Detect which cell encompasses the target text, then output its [X, Y] center coordinate. 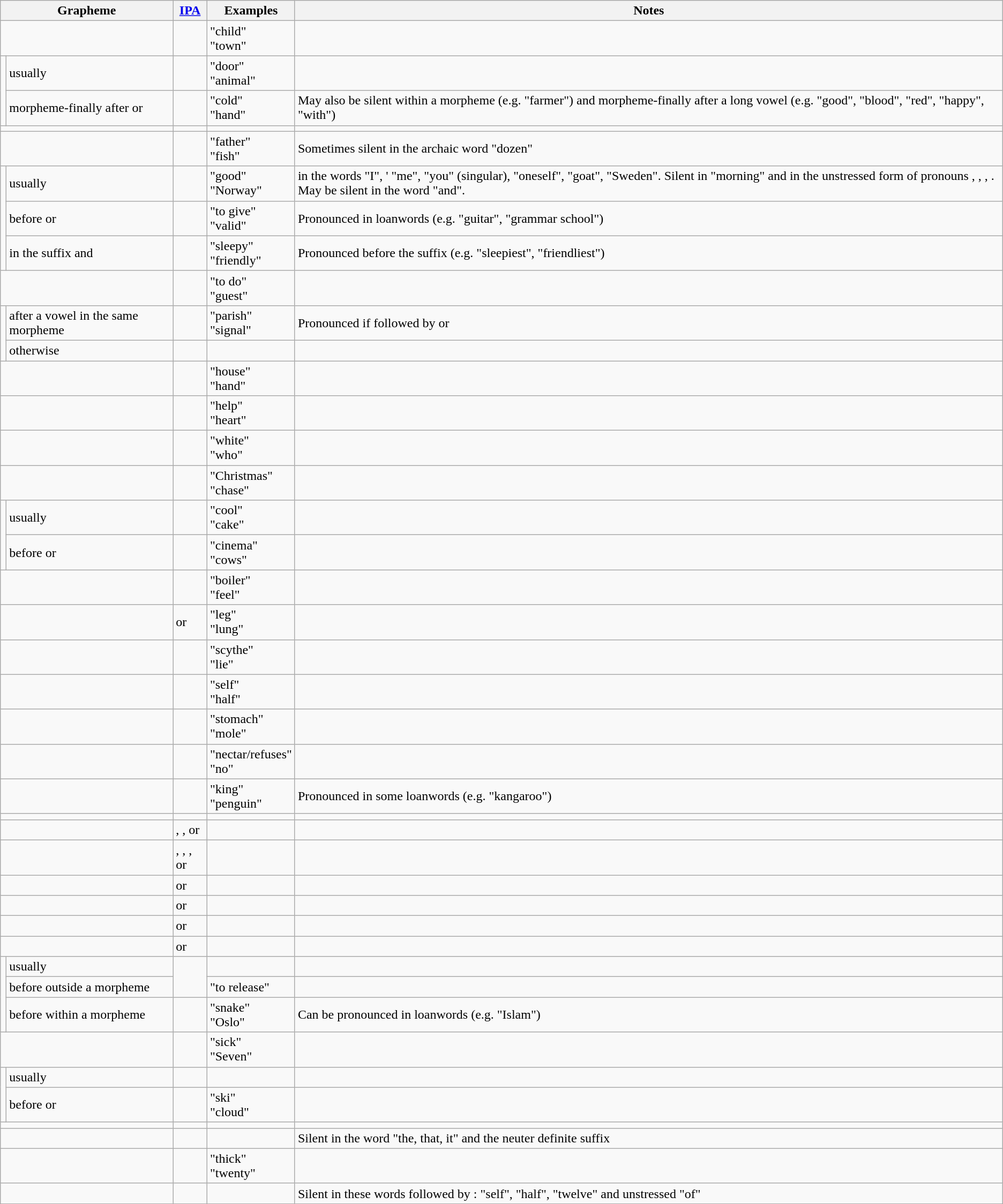
"Christmas" "chase" [251, 483]
"cool" "cake" [251, 517]
"boiler" "feel" [251, 587]
Notes [648, 11]
"cold" "hand" [251, 108]
"ski" "cloud" [251, 1104]
"father" "fish" [251, 149]
"sick" "Seven" [251, 1050]
Silent in these words followed by : "self", "half", "twelve" and unstressed "of" [648, 1193]
morpheme-finally after or [90, 108]
"scythe" "lie" [251, 657]
"cinema" "cows" [251, 553]
"to do" "guest" [251, 288]
Pronounced in some loanwords (e.g. "kangaroo") [648, 796]
Pronounced if followed by or [648, 322]
"self" "half" [251, 692]
IPA [190, 11]
"door" "animal" [251, 73]
"to give" "valid" [251, 219]
"house" "hand" [251, 378]
in the suffix and [90, 253]
Can be pronounced in loanwords (e.g. "Islam") [648, 1014]
"nectar/refuses" "no" [251, 762]
Pronounced before the suffix (e.g. "sleepiest", "friendliest") [648, 253]
"thick" "twenty" [251, 1165]
"parish" "signal" [251, 322]
before outside a morpheme [90, 987]
"snake" "Oslo" [251, 1014]
"stomach" "mole" [251, 726]
"king" "penguin" [251, 796]
otherwise [90, 350]
May also be silent within a morpheme (e.g. "farmer") and morpheme-finally after a long vowel (e.g. "good", "blood", "red", "happy", "with") [648, 108]
, , or [190, 830]
after a vowel in the same morpheme [90, 322]
"help" "heart" [251, 413]
before within a morpheme [90, 1014]
Sometimes silent in the archaic word "dozen" [648, 149]
Examples [251, 11]
"leg" "lung" [251, 622]
Silent in the word "the, that, it" and the neuter definite suffix [648, 1138]
"to release" [251, 987]
"child" "town" [251, 39]
"good" "Norway" [251, 183]
"white" "who" [251, 448]
"sleepy" "friendly" [251, 253]
Grapheme [87, 11]
, , , or [190, 857]
Pronounced in loanwords (e.g. "guitar", "grammar school") [648, 219]
